Pinpoint the cell where the given text exists, returning its (x, y) midpoint coordinate. 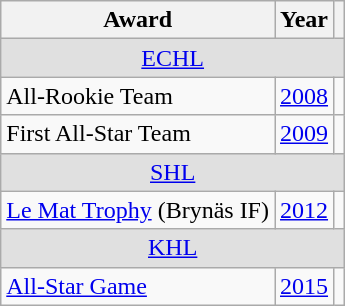
First All-Star Team (138, 134)
2012 (304, 210)
All-Rookie Team (138, 96)
Award (138, 20)
2009 (304, 134)
Year (304, 20)
All-Star Game (138, 286)
2008 (304, 96)
ECHL (173, 58)
SHL (173, 172)
KHL (173, 248)
2015 (304, 286)
Le Mat Trophy (Brynäs IF) (138, 210)
